Return the (X, Y) coordinate for the center point of the cell that contains the specified text.  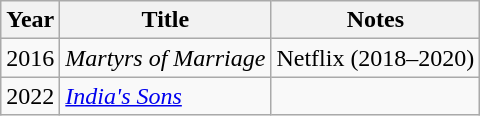
2022 (30, 96)
Notes (376, 20)
Martyrs of Marriage (166, 58)
Year (30, 20)
Netflix (2018–2020) (376, 58)
India's Sons (166, 96)
Title (166, 20)
2016 (30, 58)
